Identify which cell holds the provided text, then report its [X, Y] central coordinate. 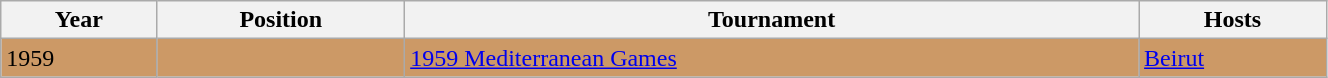
1959 [79, 58]
Tournament [772, 20]
1959 Mediterranean Games [772, 58]
Hosts [1233, 20]
Beirut [1233, 58]
Year [79, 20]
Position [281, 20]
